Extract the [X, Y] coordinate from the center of the cell holding the provided text.  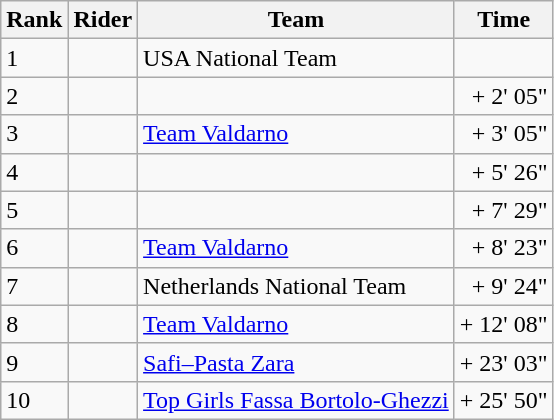
Rider [103, 20]
Safi–Pasta Zara [296, 362]
+ 25' 50" [504, 400]
+ 23' 03" [504, 362]
Team [296, 20]
+ 9' 24" [504, 286]
Top Girls Fassa Bortolo-Ghezzi [296, 400]
5 [34, 210]
4 [34, 172]
USA National Team [296, 58]
Rank [34, 20]
2 [34, 96]
+ 8' 23" [504, 248]
6 [34, 248]
+ 12' 08" [504, 324]
+ 7' 29" [504, 210]
Netherlands National Team [296, 286]
7 [34, 286]
+ 5' 26" [504, 172]
3 [34, 134]
9 [34, 362]
+ 3' 05" [504, 134]
Time [504, 20]
1 [34, 58]
8 [34, 324]
10 [34, 400]
+ 2' 05" [504, 96]
